Search for the cell housing the specified text and yield its [X, Y] center coordinate. 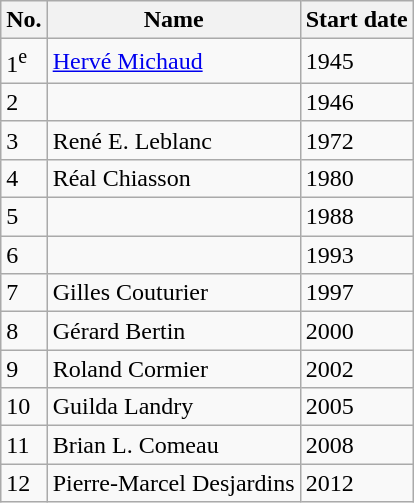
Gérard Bertin [174, 331]
2002 [356, 369]
12 [24, 483]
10 [24, 407]
2008 [356, 445]
Start date [356, 20]
1972 [356, 140]
1993 [356, 255]
1980 [356, 178]
2000 [356, 331]
2012 [356, 483]
Guilda Landry [174, 407]
Réal Chiasson [174, 178]
3 [24, 140]
1945 [356, 62]
7 [24, 293]
5 [24, 217]
Roland Cormier [174, 369]
René E. Leblanc [174, 140]
Pierre-Marcel Desjardins [174, 483]
2005 [356, 407]
9 [24, 369]
1997 [356, 293]
Hervé Michaud [174, 62]
11 [24, 445]
Gilles Couturier [174, 293]
6 [24, 255]
1988 [356, 217]
Name [174, 20]
No. [24, 20]
Brian L. Comeau [174, 445]
2 [24, 102]
8 [24, 331]
1946 [356, 102]
4 [24, 178]
1e [24, 62]
